Return the (X, Y) coordinate for the center point of the cell that contains the specified text.  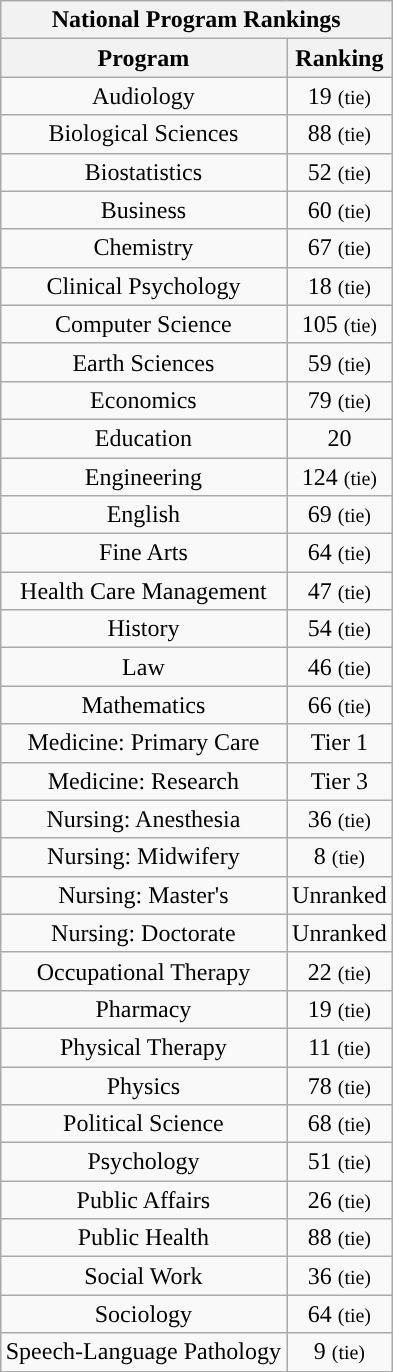
English (143, 515)
National Program Rankings (196, 20)
Psychology (143, 1162)
Chemistry (143, 248)
52 (tie) (340, 172)
Public Health (143, 1238)
68 (tie) (340, 1124)
26 (tie) (340, 1200)
67 (tie) (340, 248)
18 (tie) (340, 286)
Nursing: Master's (143, 895)
79 (tie) (340, 400)
20 (340, 438)
Nursing: Midwifery (143, 857)
Earth Sciences (143, 362)
Tier 3 (340, 781)
51 (tie) (340, 1162)
Mathematics (143, 705)
Economics (143, 400)
22 (tie) (340, 971)
66 (tie) (340, 705)
47 (tie) (340, 591)
Education (143, 438)
Pharmacy (143, 1009)
Engineering (143, 477)
Tier 1 (340, 743)
54 (tie) (340, 629)
Business (143, 210)
Medicine: Primary Care (143, 743)
46 (tie) (340, 667)
Medicine: Research (143, 781)
124 (tie) (340, 477)
9 (tie) (340, 1352)
Social Work (143, 1276)
78 (tie) (340, 1085)
Public Affairs (143, 1200)
Ranking (340, 58)
Speech-Language Pathology (143, 1352)
60 (tie) (340, 210)
Computer Science (143, 324)
History (143, 629)
Occupational Therapy (143, 971)
Physical Therapy (143, 1047)
Program (143, 58)
Political Science (143, 1124)
Fine Arts (143, 553)
59 (tie) (340, 362)
Audiology (143, 96)
Biostatistics (143, 172)
Nursing: Doctorate (143, 933)
105 (tie) (340, 324)
8 (tie) (340, 857)
Nursing: Anesthesia (143, 819)
Biological Sciences (143, 134)
Law (143, 667)
11 (tie) (340, 1047)
Sociology (143, 1314)
Physics (143, 1085)
Health Care Management (143, 591)
69 (tie) (340, 515)
Clinical Psychology (143, 286)
